Search for the cell housing the specified text and yield its (x, y) center coordinate. 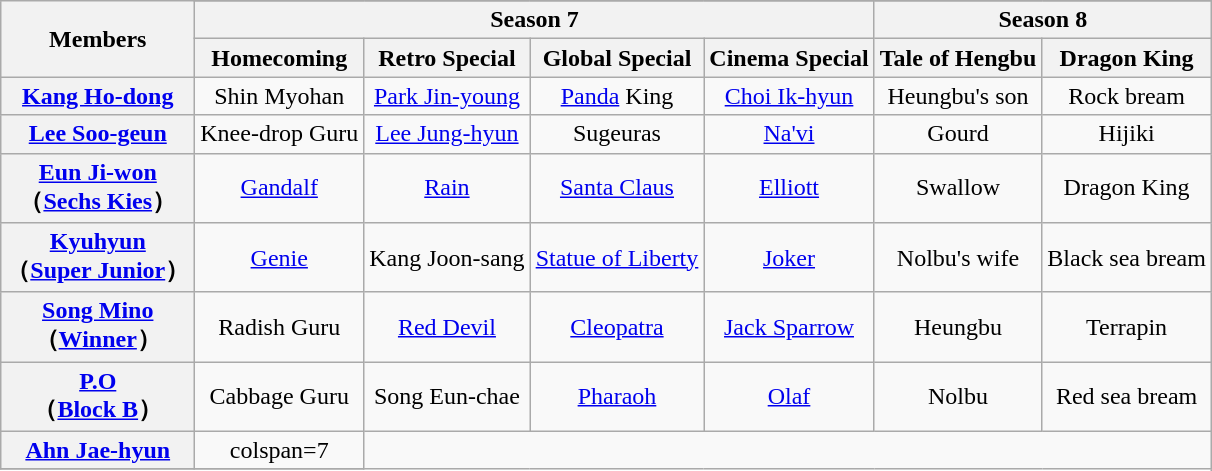
Shin Myohan (280, 96)
Hijiki (1127, 134)
Genie (280, 258)
Joker (789, 258)
Heungbu's son (958, 96)
Song Mino（Winner） (98, 327)
Rock bream (1127, 96)
colspan=7 (280, 450)
Kang Joon-sang (447, 258)
Kyuhyun（Super Junior） (98, 258)
Rain (447, 188)
Nolbu's wife (958, 258)
Panda King (617, 96)
Song Eun-chae (447, 397)
Gandalf (280, 188)
Black sea bream (1127, 258)
Park Jin-young (447, 96)
Lee Jung-hyun (447, 134)
Heungbu (958, 327)
Swallow (958, 188)
Homecoming (280, 58)
Cinema Special (789, 58)
Elliott (789, 188)
Terrapin (1127, 327)
P.O（Block B） (98, 397)
Members (98, 39)
Knee-drop Guru (280, 134)
Jack Sparrow (789, 327)
Santa Claus (617, 188)
Gourd (958, 134)
Retro Special (447, 58)
Global Special (617, 58)
Sugeuras (617, 134)
Olaf (789, 397)
Eun Ji-won（Sechs Kies） (98, 188)
Season 7 (534, 20)
Cabbage Guru (280, 397)
Kang Ho-dong (98, 96)
Red sea bream (1127, 397)
Lee Soo-geun (98, 134)
Choi Ik-hyun (789, 96)
Red Devil (447, 327)
Radish Guru (280, 327)
Nolbu (958, 397)
Pharaoh (617, 397)
Statue of Liberty (617, 258)
Ahn Jae-hyun (98, 450)
Tale of Hengbu (958, 58)
Na'vi (789, 134)
Cleopatra (617, 327)
Season 8 (1042, 20)
